Provide the [x, y] coordinate of the cell's center where the given text is located.  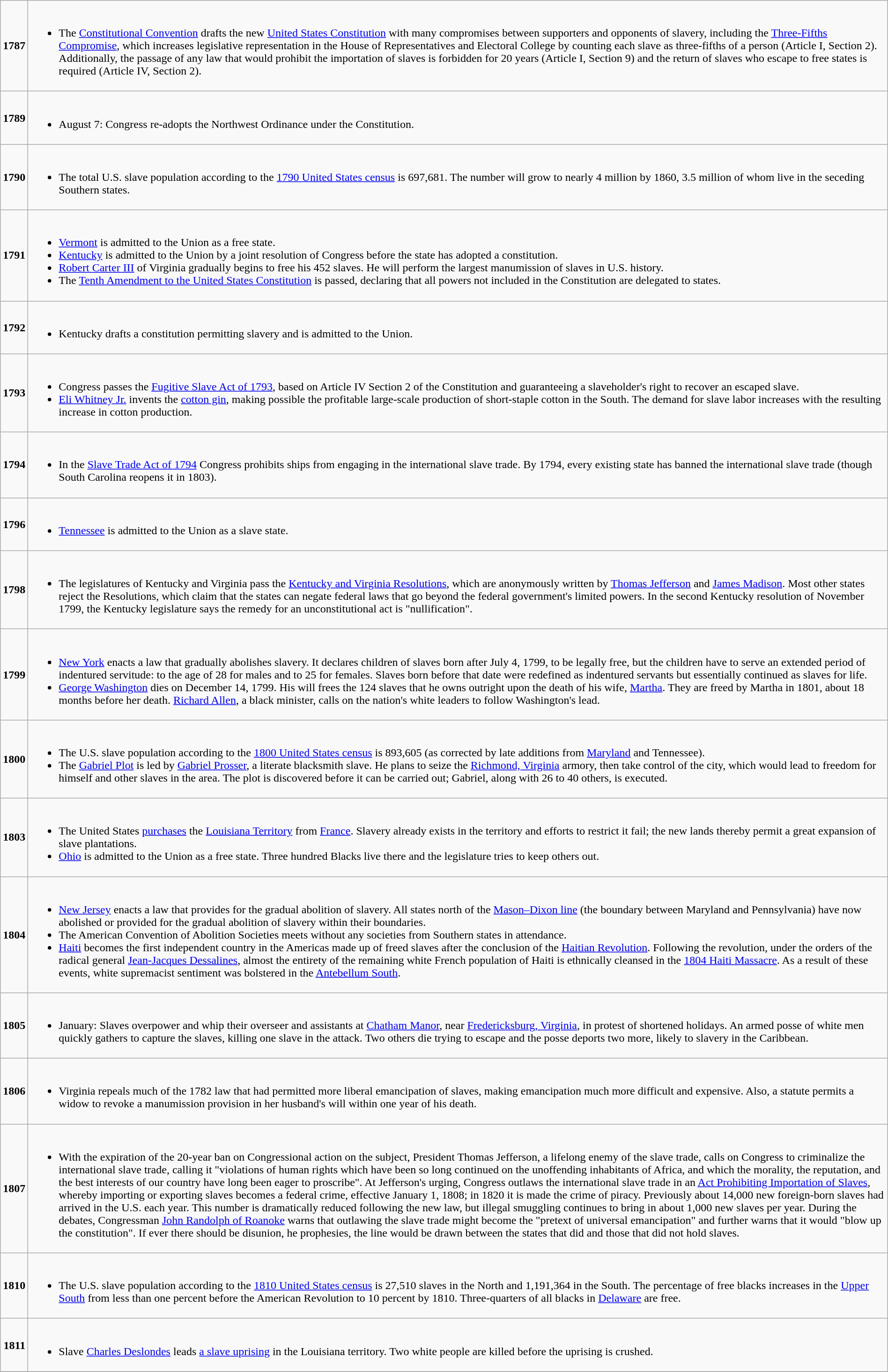
1804 [14, 934]
1810 [14, 1286]
1800 [14, 759]
1811 [14, 1345]
August 7: Congress re-adopts the Northwest Ordinance under the Constitution. [458, 118]
1807 [14, 1188]
1798 [14, 589]
1787 [14, 46]
Slave Charles Deslondes leads a slave uprising in the Louisiana territory. Two white people are killed before the uprising is crushed. [458, 1345]
1796 [14, 524]
1803 [14, 837]
1790 [14, 177]
Kentucky drafts a constitution permitting slavery and is admitted to the Union. [458, 327]
1799 [14, 674]
1791 [14, 255]
1805 [14, 1026]
1806 [14, 1091]
1792 [14, 327]
1793 [14, 393]
1789 [14, 118]
Tennessee is admitted to the Union as a slave state. [458, 524]
1794 [14, 465]
